Provide the (x, y) coordinate of the cell's center where the given text is located.  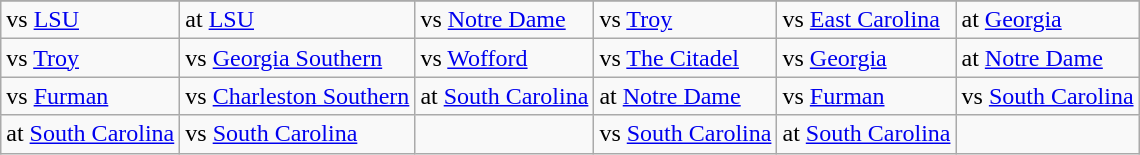
vs Notre Dame (504, 20)
vs Georgia Southern (298, 58)
vs East Carolina (866, 20)
vs LSU (90, 20)
at LSU (298, 20)
vs Wofford (504, 58)
at Georgia (1048, 20)
vs The Citadel (686, 58)
vs Georgia (866, 58)
vs Charleston Southern (298, 96)
